Search for the cell housing the specified text and yield its [x, y] center coordinate. 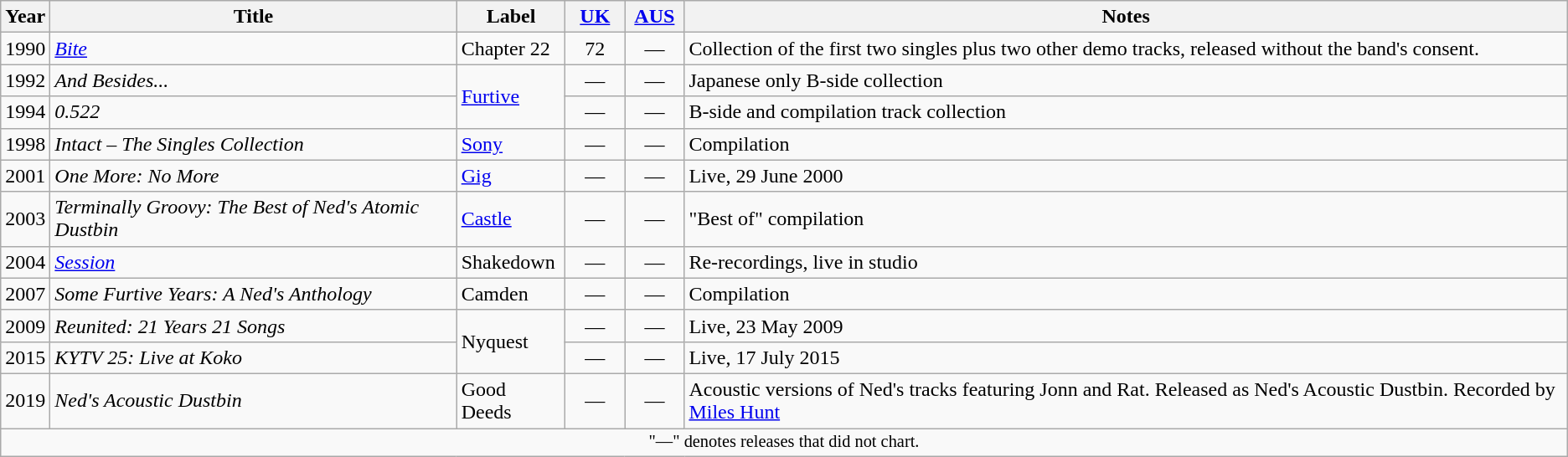
Nyquest [511, 341]
Session [253, 262]
2009 [25, 326]
One More: No More [253, 176]
Collection of the first two singles plus two other demo tracks, released without the band's consent. [1126, 49]
Shakedown [511, 262]
Ned's Acoustic Dustbin [253, 400]
Reunited: 21 Years 21 Songs [253, 326]
UK [595, 17]
Live, 23 May 2009 [1126, 326]
1990 [25, 49]
"—" denotes releases that did not chart. [784, 443]
Label [511, 17]
2001 [25, 176]
Chapter 22 [511, 49]
Re-recordings, live in studio [1126, 262]
2019 [25, 400]
Some Furtive Years: A Ned's Anthology [253, 294]
Live, 17 July 2015 [1126, 357]
AUS [655, 17]
Castle [511, 219]
Japanese only B-side collection [1126, 80]
Title [253, 17]
2003 [25, 219]
Bite [253, 49]
Furtive [511, 96]
Year [25, 17]
1998 [25, 144]
Sony [511, 144]
"Best of" compilation [1126, 219]
Good Deeds [511, 400]
Acoustic versions of Ned's tracks featuring Jonn and Rat. Released as Ned's Acoustic Dustbin. Recorded by Miles Hunt [1126, 400]
1992 [25, 80]
0.522 [253, 112]
Live, 29 June 2000 [1126, 176]
Camden [511, 294]
And Besides... [253, 80]
B-side and compilation track collection [1126, 112]
Gig [511, 176]
Intact – The Singles Collection [253, 144]
KYTV 25: Live at Koko [253, 357]
2004 [25, 262]
Notes [1126, 17]
Terminally Groovy: The Best of Ned's Atomic Dustbin [253, 219]
2007 [25, 294]
1994 [25, 112]
72 [595, 49]
2015 [25, 357]
